Extract the [X, Y] coordinate from the center of the cell holding the provided text.  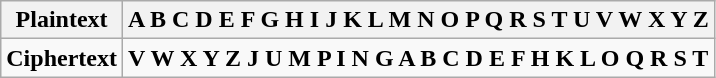
Plaintext [62, 20]
A B C D E F G H I J K L M N O P Q R S T U V W X Y Z [418, 20]
V W X Y Z J U M P I N G A B C D E F H K L O Q R S T [418, 58]
Ciphertext [62, 58]
